Return (x, y) of the center of cell containing provided text 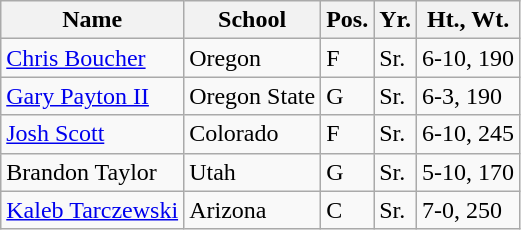
Oregon State (252, 96)
Pos. (348, 20)
Brandon Taylor (92, 172)
Arizona (252, 210)
6-10, 245 (468, 134)
C (348, 210)
6-10, 190 (468, 58)
Name (92, 20)
Josh Scott (92, 134)
Ht., Wt. (468, 20)
Chris Boucher (92, 58)
Oregon (252, 58)
5-10, 170 (468, 172)
School (252, 20)
6-3, 190 (468, 96)
7-0, 250 (468, 210)
Gary Payton II (92, 96)
Colorado (252, 134)
Yr. (396, 20)
Utah (252, 172)
Kaleb Tarczewski (92, 210)
